Locate the cell with the specified text and output its (X, Y) center coordinate. 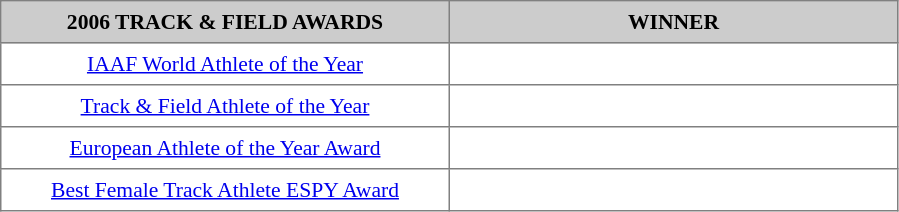
Best Female Track Athlete ESPY Award (225, 190)
WINNER (673, 22)
European Athlete of the Year Award (225, 148)
Track & Field Athlete of the Year (225, 106)
2006 TRACK & FIELD AWARDS (225, 22)
IAAF World Athlete of the Year (225, 64)
